Capture the cell that displays the provided text and extract its [x, y] central coordinate. 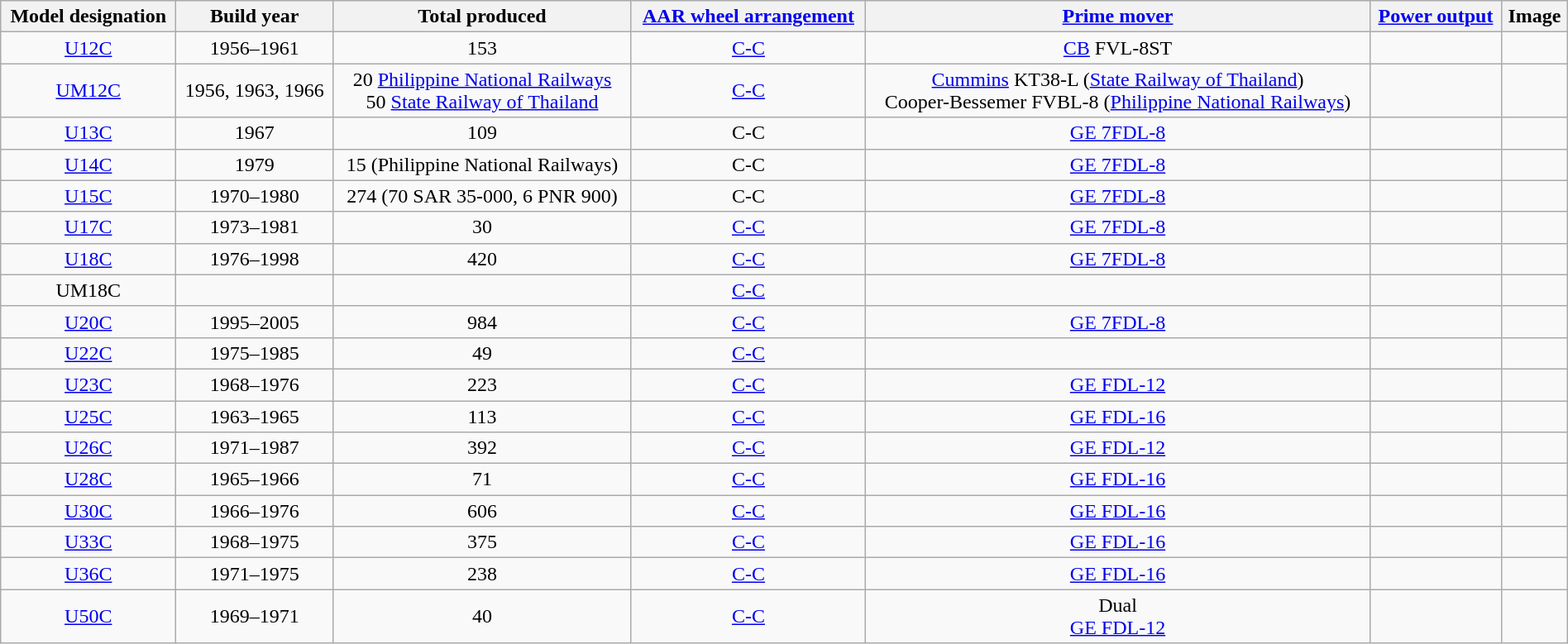
1966–1976 [255, 511]
1971–1975 [255, 574]
20 Philippine National Railways 50 State Railway of Thailand [483, 91]
U50C [88, 617]
Build year [255, 17]
1995–2005 [255, 322]
U30C [88, 511]
1971–1987 [255, 448]
1973–1981 [255, 227]
DualGE FDL-12 [1118, 617]
U20C [88, 322]
223 [483, 384]
113 [483, 416]
1970–1980 [255, 196]
238 [483, 574]
606 [483, 511]
U13C [88, 133]
1979 [255, 165]
UM12C [88, 91]
U12C [88, 48]
375 [483, 542]
U28C [88, 479]
1969–1971 [255, 617]
1975–1985 [255, 353]
1965–1966 [255, 479]
153 [483, 48]
U33C [88, 542]
Prime mover [1118, 17]
U36C [88, 574]
Total produced [483, 17]
1963–1965 [255, 416]
U15C [88, 196]
1956–1961 [255, 48]
30 [483, 227]
984 [483, 322]
Model designation [88, 17]
Image [1535, 17]
15 (Philippine National Railways) [483, 165]
Power output [1436, 17]
109 [483, 133]
UM18C [88, 290]
U18C [88, 259]
CB FVL-8ST [1118, 48]
1967 [255, 133]
U26C [88, 448]
1968–1975 [255, 542]
U17C [88, 227]
40 [483, 617]
1968–1976 [255, 384]
U14C [88, 165]
1976–1998 [255, 259]
U22C [88, 353]
274 (70 SAR 35-000, 6 PNR 900) [483, 196]
49 [483, 353]
Cummins KT38-L (State Railway of Thailand)Cooper-Bessemer FVBL-8 (Philippine National Railways) [1118, 91]
AAR wheel arrangement [748, 17]
U25C [88, 416]
U23C [88, 384]
420 [483, 259]
1956, 1963, 1966 [255, 91]
392 [483, 448]
71 [483, 479]
